From the cell containing the given text, extract its center point as (X, Y) coordinate. 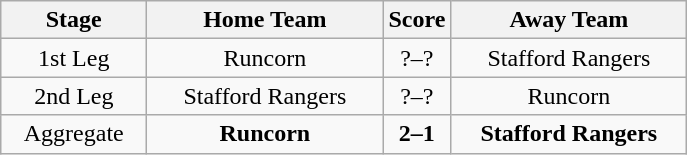
Away Team (569, 20)
Stage (74, 20)
2nd Leg (74, 96)
Home Team (265, 20)
2–1 (417, 134)
1st Leg (74, 58)
Score (417, 20)
Aggregate (74, 134)
